From the cell containing the given text, extract its center point as (X, Y) coordinate. 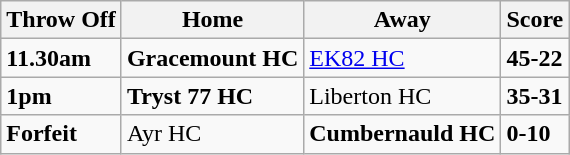
Liberton HC (402, 96)
Throw Off (62, 20)
Score (535, 20)
Ayr HC (212, 134)
Home (212, 20)
45-22 (535, 58)
Forfeit (62, 134)
1pm (62, 96)
Gracemount HC (212, 58)
Cumbernauld HC (402, 134)
EK82 HC (402, 58)
Tryst 77 HC (212, 96)
35-31 (535, 96)
0-10 (535, 134)
Away (402, 20)
11.30am (62, 58)
